Locate the cell with the specified text and output its (X, Y) center coordinate. 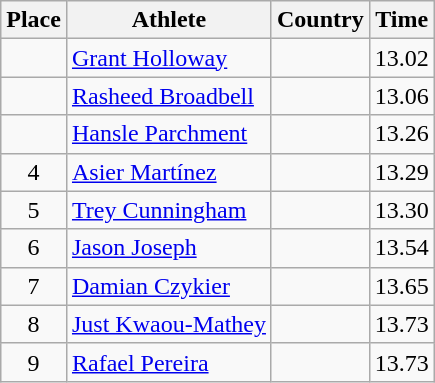
Country (320, 20)
Rafael Pereira (168, 362)
13.06 (402, 96)
8 (34, 324)
Trey Cunningham (168, 210)
Asier Martínez (168, 172)
9 (34, 362)
Grant Holloway (168, 58)
13.54 (402, 248)
13.26 (402, 134)
13.29 (402, 172)
4 (34, 172)
13.02 (402, 58)
Rasheed Broadbell (168, 96)
Athlete (168, 20)
Damian Czykier (168, 286)
Just Kwaou-Mathey (168, 324)
6 (34, 248)
13.30 (402, 210)
Place (34, 20)
5 (34, 210)
7 (34, 286)
Hansle Parchment (168, 134)
13.65 (402, 286)
Time (402, 20)
Jason Joseph (168, 248)
